Detect which cell encompasses the target text, then output its [X, Y] center coordinate. 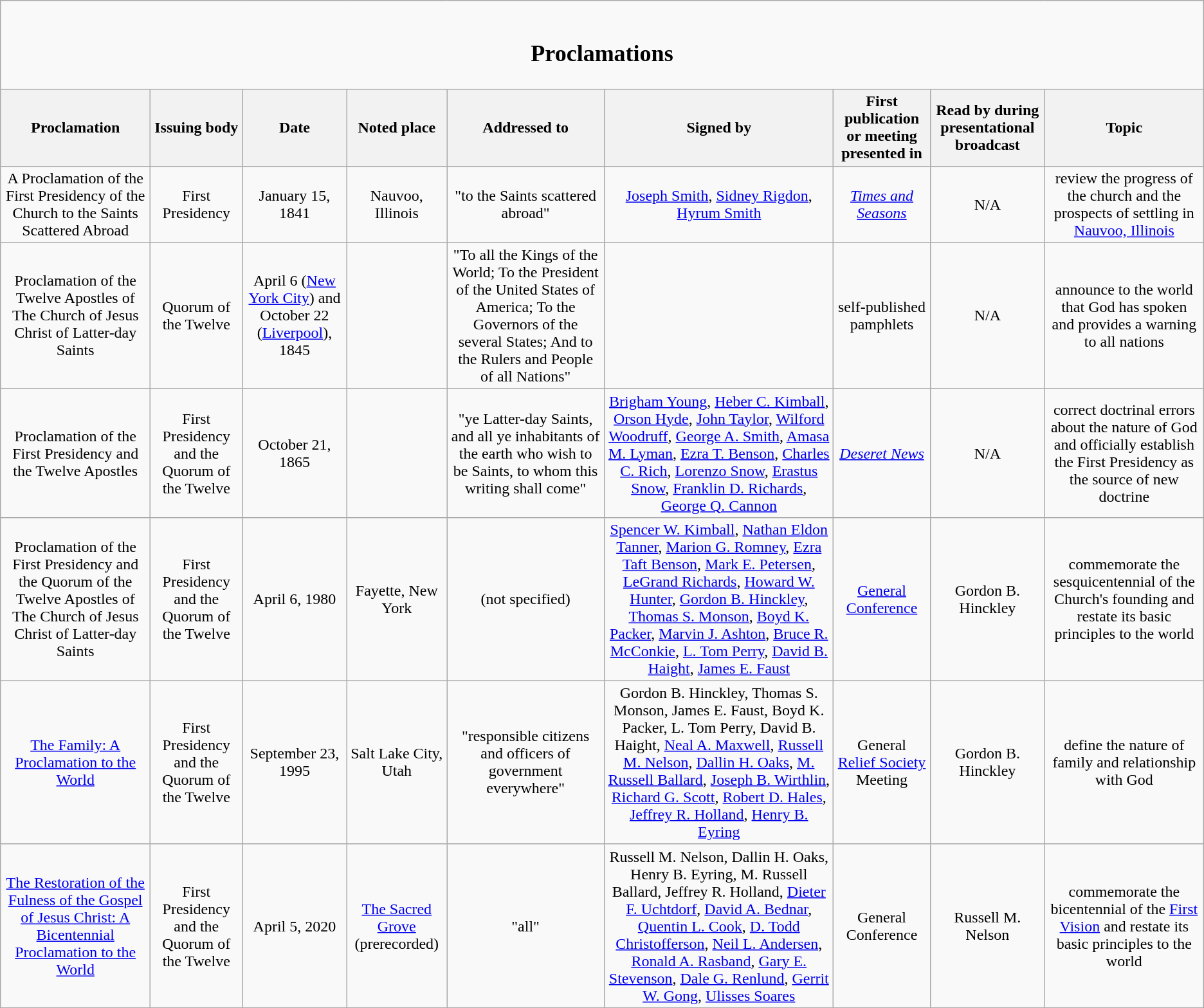
Times and Seasons [882, 205]
Joseph Smith, Sidney Rigdon, Hyrum Smith [719, 205]
The Family: A Proclamation to the World [76, 762]
Proclamation of the Twelve Apostles of The Church of Jesus Christ of Latter-day Saints [76, 315]
Russell M. Nelson [987, 926]
Issuing body [197, 127]
define the nature of family and relationship with God [1124, 762]
A Proclamation of the First Presidency of the Church to the Saints Scattered Abroad [76, 205]
"ye Latter-day Saints, and all ye inhabitants of the earth who wish to be Saints, to whom this writing shall come" [526, 453]
Proclamation of the First Presidency and the Twelve Apostles [76, 453]
Fayette, New York [396, 599]
January 15, 1841 [295, 205]
Proclamation of the First Presidency and the Quorum of the Twelve Apostles of The Church of Jesus Christ of Latter-day Saints [76, 599]
announce to the world that God has spoken and provides a warning to all nations [1124, 315]
self-published pamphlets [882, 315]
Addressed to [526, 127]
September 23, 1995 [295, 762]
review the progress of the church and the prospects of settling in Nauvoo, Illinois [1124, 205]
April 6 (New York City) and October 22 (Liverpool), 1845 [295, 315]
The Restoration of the Fulness of the Gospel of Jesus Christ: A Bicentennial Proclamation to the World [76, 926]
(not specified) [526, 599]
Topic [1124, 127]
correct doctrinal errors about the nature of God and officially establish the First Presidency as the source of new doctrine [1124, 453]
General Relief Society Meeting [882, 762]
commemorate the sesquicentennial of the Church's founding and restate its basic principles to the world [1124, 599]
Salt Lake City, Utah [396, 762]
"responsible citizens and officers of government everywhere" [526, 762]
Deseret News [882, 453]
Date [295, 127]
First publication or meeting presented in [882, 127]
Noted place [396, 127]
Signed by [719, 127]
"to the Saints scattered abroad" [526, 205]
"all" [526, 926]
First Presidency [197, 205]
April 5, 2020 [295, 926]
Read by during presentational broadcast [987, 127]
April 6, 1980 [295, 599]
commemorate the bicentennial of the First Vision and restate its basic principles to the world [1124, 926]
Proclamation [76, 127]
Proclamations [602, 45]
Nauvoo, Illinois [396, 205]
Quorum of the Twelve [197, 315]
October 21, 1865 [295, 453]
The Sacred Grove (prerecorded) [396, 926]
